Return the (x, y) coordinate for the center point of the cell that contains the specified text.  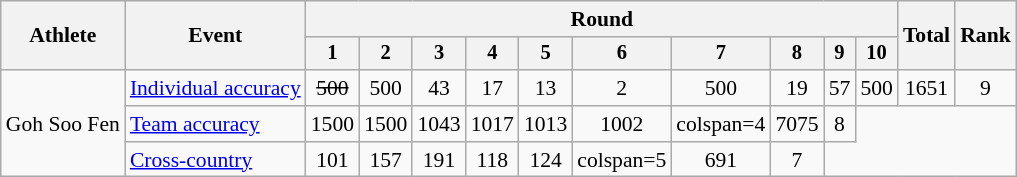
colspan=4 (720, 124)
Round (602, 19)
Event (216, 36)
5 (546, 54)
Total (926, 36)
1 (332, 54)
Athlete (63, 36)
4 (492, 54)
1651 (926, 88)
7 (720, 54)
7075 (796, 124)
Rank (986, 36)
17 (492, 88)
6 (622, 54)
10 (876, 54)
Team accuracy (216, 124)
13 (546, 88)
Individual accuracy (216, 88)
1017 (492, 124)
1043 (438, 124)
1013 (546, 124)
3 (438, 54)
43 (438, 88)
1002 (622, 124)
57 (840, 88)
Goh Soo Fen (63, 124)
19 (796, 88)
